Determine the [x, y] coordinate at the center of the cell enclosing the given text.  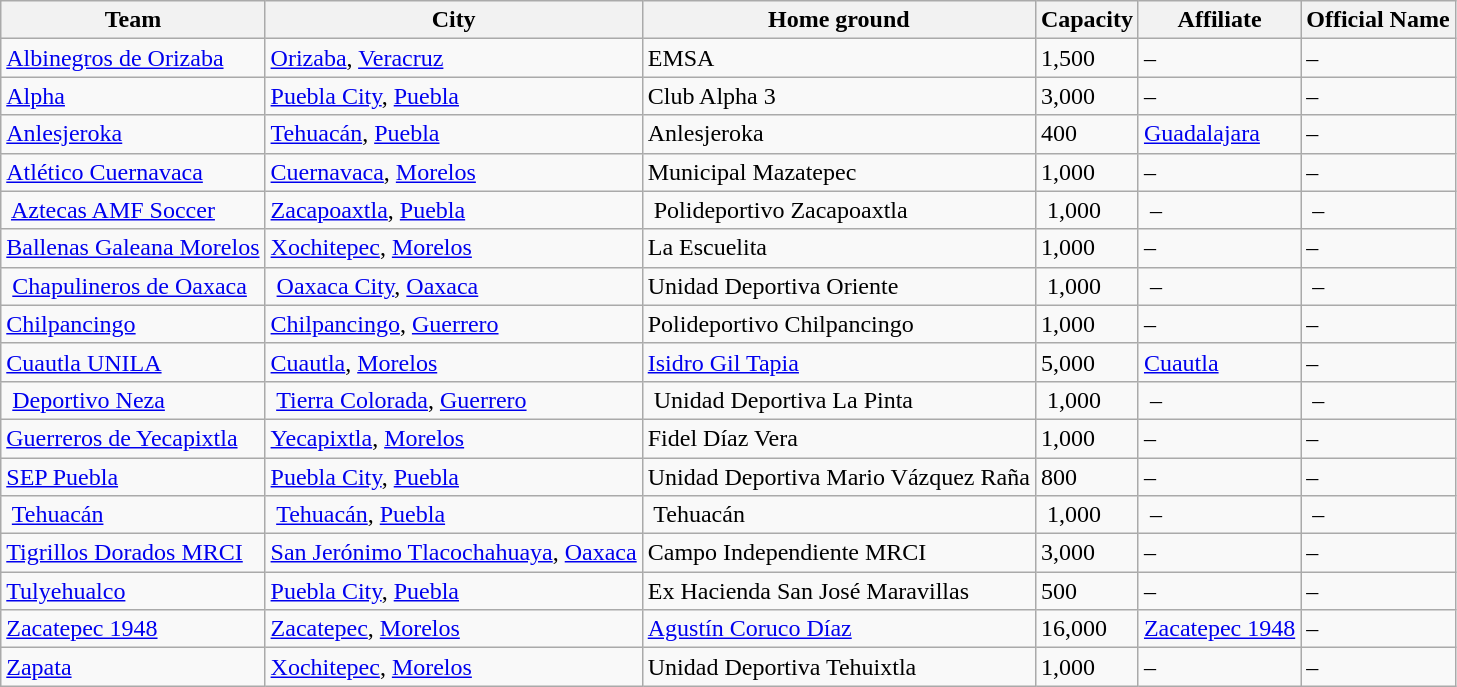
Albinegros de Orizaba [133, 58]
Team [133, 20]
Club Alpha 3 [838, 96]
Cuernavaca, Morelos [454, 172]
Cuautla UNILA [133, 362]
Cuautla, Morelos [454, 362]
Oaxaca City, Oaxaca [454, 286]
Tigrillos Dorados MRCI [133, 553]
Official Name [1378, 20]
Unidad Deportiva Mario Vázquez Raña [838, 477]
400 [1086, 134]
Unidad Deportiva Tehuixtla [838, 667]
Unidad Deportiva Oriente [838, 286]
Zacapoaxtla, Puebla [454, 210]
Campo Independiente MRCI [838, 553]
Polideportivo Chilpancingo [838, 324]
Capacity [1086, 20]
La Escuelita [838, 248]
Orizaba, Veracruz [454, 58]
Isidro Gil Tapia [838, 362]
EMSA [838, 58]
Guadalajara [1219, 134]
City [454, 20]
Affiliate [1219, 20]
1,500 [1086, 58]
500 [1086, 591]
Unidad Deportiva La Pinta [838, 400]
Chilpancingo, Guerrero [454, 324]
Home ground [838, 20]
Guerreros de Yecapixtla [133, 438]
SEP Puebla [133, 477]
Municipal Mazatepec [838, 172]
Cuautla [1219, 362]
5,000 [1086, 362]
San Jerónimo Tlacochahuaya, Oaxaca [454, 553]
800 [1086, 477]
Ex Hacienda San José Maravillas [838, 591]
Agustín Coruco Díaz [838, 629]
Zapata [133, 667]
Aztecas AMF Soccer [133, 210]
Chapulineros de Oaxaca [133, 286]
Ballenas Galeana Morelos [133, 248]
Fidel Díaz Vera [838, 438]
Zacatepec, Morelos [454, 629]
Chilpancingo [133, 324]
Deportivo Neza [133, 400]
Polideportivo Zacapoaxtla [838, 210]
Alpha [133, 96]
Atlético Cuernavaca [133, 172]
Yecapixtla, Morelos [454, 438]
Tierra Colorada, Guerrero [454, 400]
16,000 [1086, 629]
Tulyehualco [133, 591]
